Extract the [x, y] coordinate from the center of the cell holding the provided text.  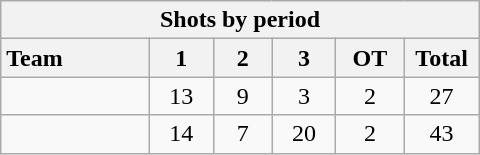
20 [304, 134]
Total [442, 58]
9 [242, 96]
Team [76, 58]
7 [242, 134]
13 [181, 96]
Shots by period [240, 20]
27 [442, 96]
OT [370, 58]
1 [181, 58]
14 [181, 134]
43 [442, 134]
